Determine the (x, y) coordinate at the center of the cell enclosing the given text.  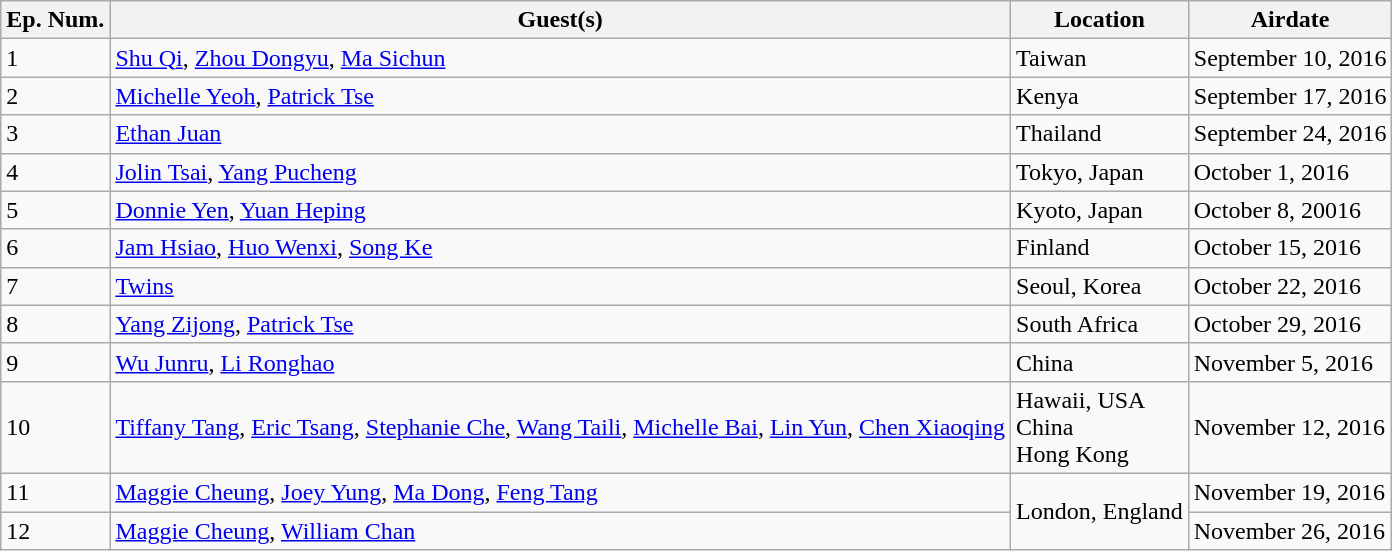
Guest(s) (560, 20)
South Africa (1100, 324)
4 (56, 172)
3 (56, 134)
11 (56, 492)
12 (56, 531)
Airdate (1290, 20)
November 26, 2016 (1290, 531)
September 10, 2016 (1290, 58)
November 12, 2016 (1290, 427)
1 (56, 58)
Hawaii, USA China Hong Kong (1100, 427)
September 17, 2016 (1290, 96)
Ethan Juan (560, 134)
8 (56, 324)
Shu Qi, Zhou Dongyu, Ma Sichun (560, 58)
6 (56, 248)
China (1100, 362)
November 5, 2016 (1290, 362)
Location (1100, 20)
October 15, 2016 (1290, 248)
Kyoto, Japan (1100, 210)
Wu Junru, Li Ronghao (560, 362)
September 24, 2016 (1290, 134)
Twins (560, 286)
Maggie Cheung, William Chan (560, 531)
10 (56, 427)
October 22, 2016 (1290, 286)
October 29, 2016 (1290, 324)
November 19, 2016 (1290, 492)
2 (56, 96)
Jolin Tsai, Yang Pucheng (560, 172)
5 (56, 210)
Tokyo, Japan (1100, 172)
7 (56, 286)
Jam Hsiao, Huo Wenxi, Song Ke (560, 248)
Finland (1100, 248)
Thailand (1100, 134)
Tiffany Tang, Eric Tsang, Stephanie Che, Wang Taili, Michelle Bai, Lin Yun, Chen Xiaoqing (560, 427)
Donnie Yen, Yuan Heping (560, 210)
October 1, 2016 (1290, 172)
London, England (1100, 511)
Ep. Num. (56, 20)
Maggie Cheung, Joey Yung, Ma Dong, Feng Tang (560, 492)
Michelle Yeoh, Patrick Tse (560, 96)
Yang Zijong, Patrick Tse (560, 324)
Taiwan (1100, 58)
Kenya (1100, 96)
Seoul, Korea (1100, 286)
October 8, 20016 (1290, 210)
9 (56, 362)
